Output the [x, y] coordinate of the center of the cell containing the given text.  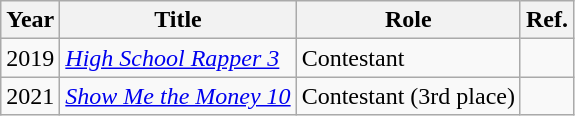
Title [178, 20]
Contestant (3rd place) [408, 96]
2021 [30, 96]
Year [30, 20]
2019 [30, 58]
Contestant [408, 58]
Show Me the Money 10 [178, 96]
Ref. [546, 20]
Role [408, 20]
High School Rapper 3 [178, 58]
